Detect which cell encompasses the target text, then output its (X, Y) center coordinate. 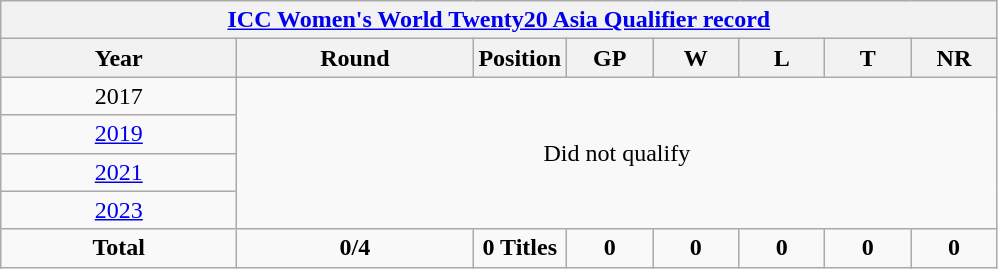
T (868, 58)
2019 (119, 134)
Did not qualify (617, 153)
L (782, 58)
2023 (119, 210)
2017 (119, 96)
2021 (119, 172)
W (696, 58)
Position (520, 58)
NR (954, 58)
0/4 (355, 248)
Round (355, 58)
Year (119, 58)
ICC Women's World Twenty20 Asia Qualifier record (499, 20)
Total (119, 248)
GP (610, 58)
0 Titles (520, 248)
